Return (x, y) of the center of cell containing provided text 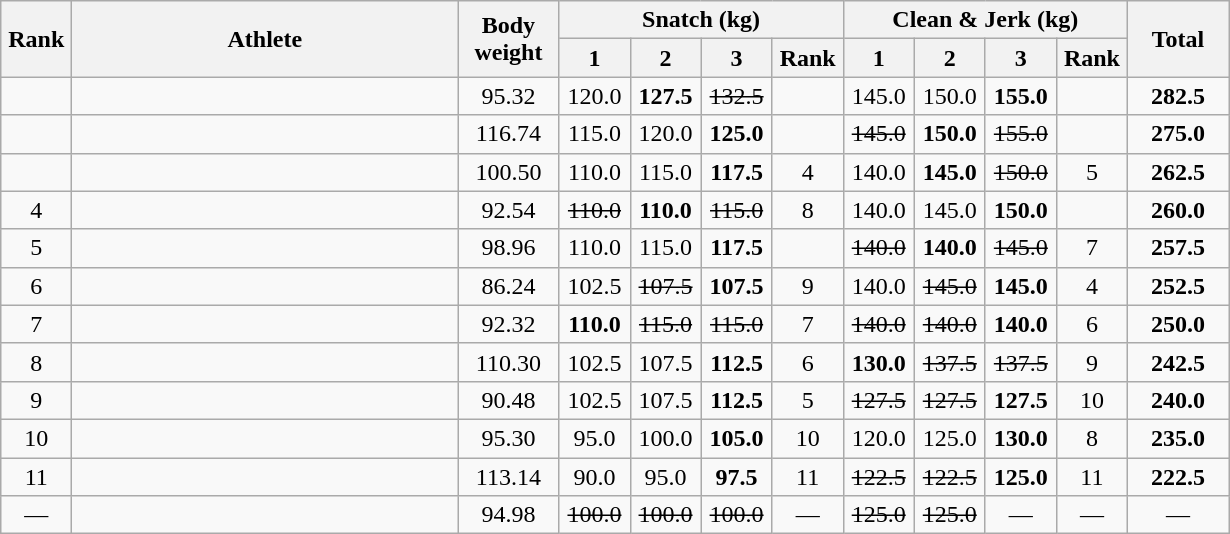
Clean & Jerk (kg) (985, 20)
92.32 (508, 324)
132.5 (736, 96)
95.32 (508, 96)
90.48 (508, 400)
98.96 (508, 248)
275.0 (1178, 134)
Total (1178, 39)
86.24 (508, 286)
240.0 (1178, 400)
Snatch (kg) (701, 20)
282.5 (1178, 96)
116.74 (508, 134)
Body weight (508, 39)
235.0 (1178, 438)
262.5 (1178, 172)
94.98 (508, 515)
95.30 (508, 438)
250.0 (1178, 324)
242.5 (1178, 362)
97.5 (736, 477)
260.0 (1178, 210)
105.0 (736, 438)
90.0 (594, 477)
100.50 (508, 172)
92.54 (508, 210)
222.5 (1178, 477)
257.5 (1178, 248)
113.14 (508, 477)
252.5 (1178, 286)
110.30 (508, 362)
Athlete (265, 39)
